Scan for the cell matching the given text and deliver its [X, Y] coordinate at center. 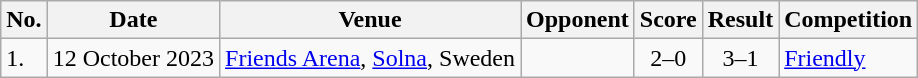
Date [133, 20]
3–1 [740, 58]
No. [24, 20]
1. [24, 58]
Opponent [578, 20]
Friendly [848, 58]
Competition [848, 20]
Venue [370, 20]
Result [740, 20]
Score [668, 20]
2–0 [668, 58]
12 October 2023 [133, 58]
Friends Arena, Solna, Sweden [370, 58]
